Identify which cell holds the provided text, then report its [X, Y] central coordinate. 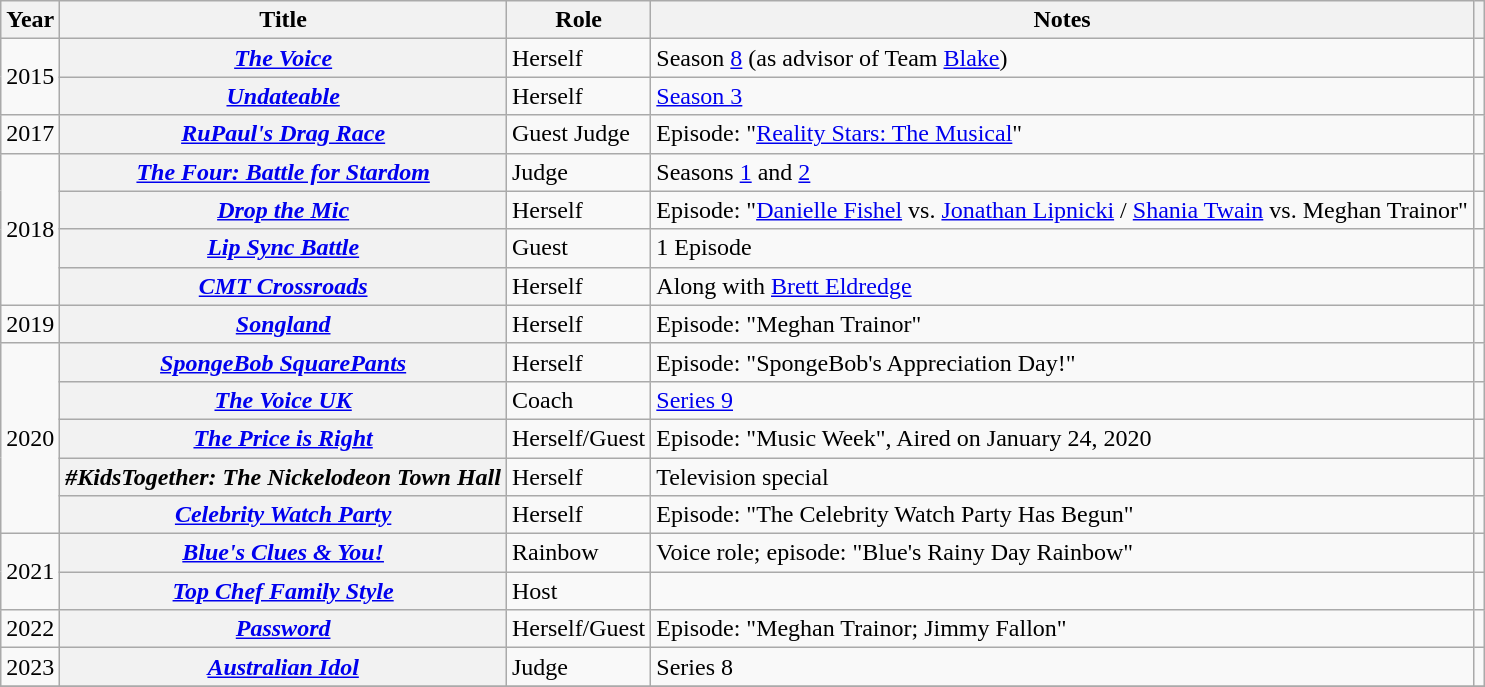
Seasons 1 and 2 [1062, 172]
Host [578, 591]
The Voice UK [284, 400]
2021 [30, 572]
Television special [1062, 477]
Title [284, 20]
Season 8 (as advisor of Team Blake) [1062, 58]
2015 [30, 77]
Episode: "Music Week", Aired on January 24, 2020 [1062, 438]
2023 [30, 667]
#KidsTogether: The Nickelodeon Town Hall [284, 477]
Australian Idol [284, 667]
RuPaul's Drag Race [284, 134]
Season 3 [1062, 96]
The Voice [284, 58]
2018 [30, 229]
Blue's Clues & You! [284, 553]
Along with Brett Eldredge [1062, 286]
The Price is Right [284, 438]
Episode: "SpongeBob's Appreciation Day!" [1062, 362]
Episode: "Danielle Fishel vs. Jonathan Lipnicki / Shania Twain vs. Meghan Trainor" [1062, 210]
2022 [30, 629]
Top Chef Family Style [284, 591]
2020 [30, 438]
Year [30, 20]
Songland [284, 324]
Series 9 [1062, 400]
Guest [578, 248]
Lip Sync Battle [284, 248]
The Four: Battle for Stardom [284, 172]
Undateable [284, 96]
Series 8 [1062, 667]
Notes [1062, 20]
SpongeBob SquarePants [284, 362]
Episode: "The Celebrity Watch Party Has Begun" [1062, 515]
2017 [30, 134]
Coach [578, 400]
Episode: "Meghan Trainor; Jimmy Fallon" [1062, 629]
Guest Judge [578, 134]
Rainbow [578, 553]
2019 [30, 324]
Drop the Mic [284, 210]
Password [284, 629]
Role [578, 20]
1 Episode [1062, 248]
Episode: "Meghan Trainor" [1062, 324]
CMT Crossroads [284, 286]
Celebrity Watch Party [284, 515]
Voice role; episode: "Blue's Rainy Day Rainbow" [1062, 553]
Episode: "Reality Stars: The Musical" [1062, 134]
